Scan for the cell matching the given text and deliver its (X, Y) coordinate at center. 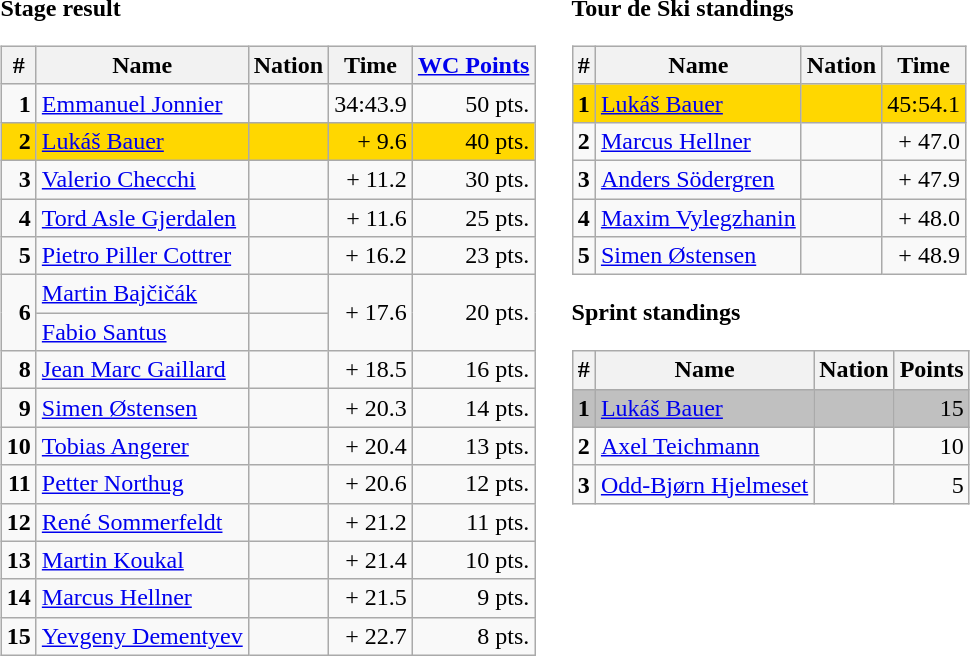
13 pts. (473, 446)
25 pts. (473, 217)
+ 11.2 (371, 179)
Anders Södergren (698, 179)
11 pts. (473, 522)
+ 48.0 (924, 217)
9 pts. (473, 598)
+ 22.7 (371, 636)
Maxim Vylegzhanin (698, 217)
Martin Koukal (142, 560)
Fabio Santus (142, 332)
+ 9.6 (371, 141)
45:54.1 (924, 103)
+ 17.6 (371, 313)
+ 21.4 (371, 560)
Petter Northug (142, 484)
+ 20.4 (371, 446)
8 pts. (473, 636)
Martin Bajčičák (142, 294)
14 (18, 598)
+ 21.5 (371, 598)
23 pts. (473, 256)
Axel Teichmann (704, 446)
+ 47.9 (924, 179)
30 pts. (473, 179)
11 (18, 484)
50 pts. (473, 103)
12 pts. (473, 484)
Tobias Angerer (142, 446)
14 pts. (473, 408)
13 (18, 560)
34:43.9 (371, 103)
Tord Asle Gjerdalen (142, 217)
16 pts. (473, 370)
12 (18, 522)
9 (18, 408)
20 pts. (473, 313)
Odd-Bjørn Hjelmeset (704, 484)
+ 18.5 (371, 370)
+ 20.6 (371, 484)
6 (18, 313)
Valerio Checchi (142, 179)
Pietro Piller Cottrer (142, 256)
+ 48.9 (924, 256)
Emmanuel Jonnier (142, 103)
René Sommerfeldt (142, 522)
10 pts. (473, 560)
+ 20.3 (371, 408)
+ 11.6 (371, 217)
Yevgeny Dementyev (142, 636)
40 pts. (473, 141)
+ 16.2 (371, 256)
8 (18, 370)
WC Points (473, 65)
+ 21.2 (371, 522)
+ 47.0 (924, 141)
Jean Marc Gaillard (142, 370)
Points (932, 370)
